Find where the given text appears and provide that cell's center as [X, Y] coordinate. 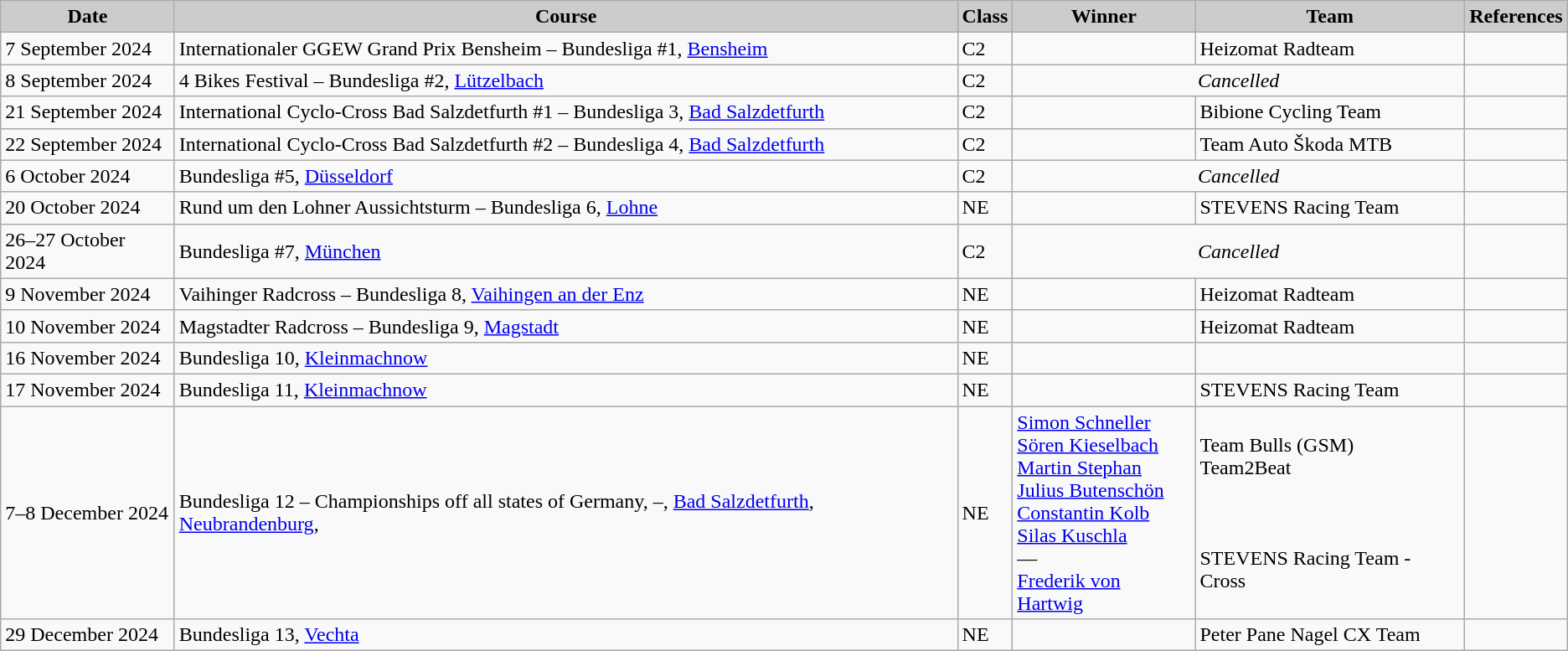
Team Bulls (GSM)Team2BeatSTEVENS Racing Team - Cross [1330, 512]
Bibione Cycling Team [1330, 112]
Team Auto Škoda MTB [1330, 144]
17 November 2024 [87, 390]
7–8 December 2024 [87, 512]
7 September 2024 [87, 49]
References [1516, 17]
Bundesliga 13, Vechta [566, 635]
Class [985, 17]
Date [87, 17]
Bundesliga 12 – Championships off all states of Germany, –, Bad Salzdetfurth, Neubrandenburg, [566, 512]
Internationaler GGEW Grand Prix Bensheim – Bundesliga #1, Bensheim [566, 49]
Simon Schneller Sören Kieselbach Martin Stephan Julius Butenschön Constantin Kolb Silas Kuschla — Frederik von Hartwig [1104, 512]
International Cyclo-Cross Bad Salzdetfurth #1 – Bundesliga 3, Bad Salzdetfurth [566, 112]
Winner [1104, 17]
21 September 2024 [87, 112]
26–27 October 2024 [87, 251]
29 December 2024 [87, 635]
4 Bikes Festival – Bundesliga #2, Lützelbach [566, 80]
Peter Pane Nagel CX Team [1330, 635]
Bundesliga #5, Düsseldorf [566, 176]
Course [566, 17]
9 November 2024 [87, 294]
8 September 2024 [87, 80]
Vaihinger Radcross – Bundesliga 8, Vaihingen an der Enz [566, 294]
6 October 2024 [87, 176]
10 November 2024 [87, 326]
Rund um den Lohner Aussichtsturm – Bundesliga 6, Lohne [566, 208]
Bundesliga #7, München [566, 251]
22 September 2024 [87, 144]
International Cyclo-Cross Bad Salzdetfurth #2 – Bundesliga 4, Bad Salzdetfurth [566, 144]
20 October 2024 [87, 208]
Bundesliga 10, Kleinmachnow [566, 358]
Bundesliga 11, Kleinmachnow [566, 390]
16 November 2024 [87, 358]
Team [1330, 17]
Magstadter Radcross – Bundesliga 9, Magstadt [566, 326]
